Identify which cell holds the provided text, then report its [x, y] central coordinate. 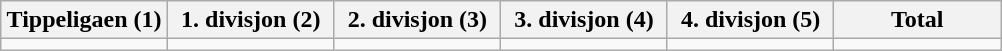
1. divisjon (2) [250, 20]
3. divisjon (4) [584, 20]
4. divisjon (5) [750, 20]
Tippeligaen (1) [84, 20]
Total [918, 20]
2. divisjon (3) [418, 20]
